Pinpoint the cell where the given text exists, returning its (x, y) midpoint coordinate. 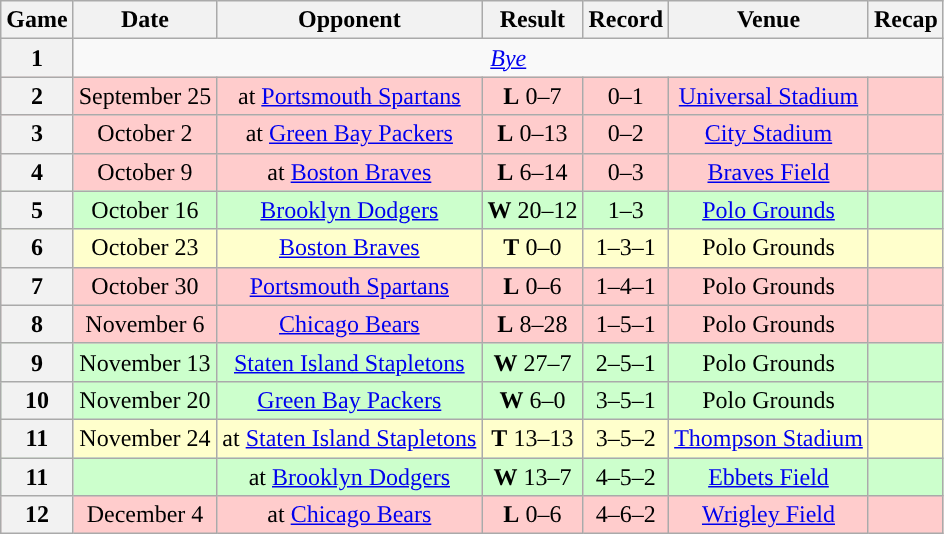
November 6 (145, 324)
3–5–1 (626, 400)
4–5–2 (626, 477)
Venue (769, 20)
5 (37, 210)
Bye (508, 58)
at Green Bay Packers (350, 134)
December 4 (145, 515)
1–3–1 (626, 248)
Portsmouth Spartans (350, 286)
Boston Braves (350, 248)
L 6–14 (532, 172)
Record (626, 20)
12 (37, 515)
at Staten Island Stapletons (350, 438)
0–3 (626, 172)
Chicago Bears (350, 324)
November 20 (145, 400)
3–5–2 (626, 438)
October 23 (145, 248)
7 (37, 286)
City Stadium (769, 134)
W 6–0 (532, 400)
October 9 (145, 172)
Game (37, 20)
November 24 (145, 438)
0–1 (626, 96)
Wrigley Field (769, 515)
T 13–13 (532, 438)
9 (37, 362)
L 0–7 (532, 96)
at Boston Braves (350, 172)
L 0–13 (532, 134)
0–2 (626, 134)
Thompson Stadium (769, 438)
6 (37, 248)
October 2 (145, 134)
Date (145, 20)
8 (37, 324)
October 30 (145, 286)
W 27–7 (532, 362)
Recap (906, 20)
Brooklyn Dodgers (350, 210)
W 20–12 (532, 210)
November 13 (145, 362)
10 (37, 400)
Ebbets Field (769, 477)
at Brooklyn Dodgers (350, 477)
Green Bay Packers (350, 400)
2 (37, 96)
4–6–2 (626, 515)
T 0–0 (532, 248)
Universal Stadium (769, 96)
1–4–1 (626, 286)
1 (37, 58)
September 25 (145, 96)
Opponent (350, 20)
at Portsmouth Spartans (350, 96)
L 8–28 (532, 324)
3 (37, 134)
at Chicago Bears (350, 515)
W 13–7 (532, 477)
October 16 (145, 210)
Result (532, 20)
Braves Field (769, 172)
1–3 (626, 210)
Staten Island Stapletons (350, 362)
1–5–1 (626, 324)
2–5–1 (626, 362)
4 (37, 172)
